Scan for the cell matching the given text and deliver its [x, y] coordinate at center. 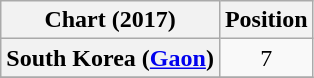
7 [266, 58]
Chart (2017) [110, 20]
Position [266, 20]
South Korea (Gaon) [110, 58]
